Pinpoint the cell where the given text exists, returning its [X, Y] midpoint coordinate. 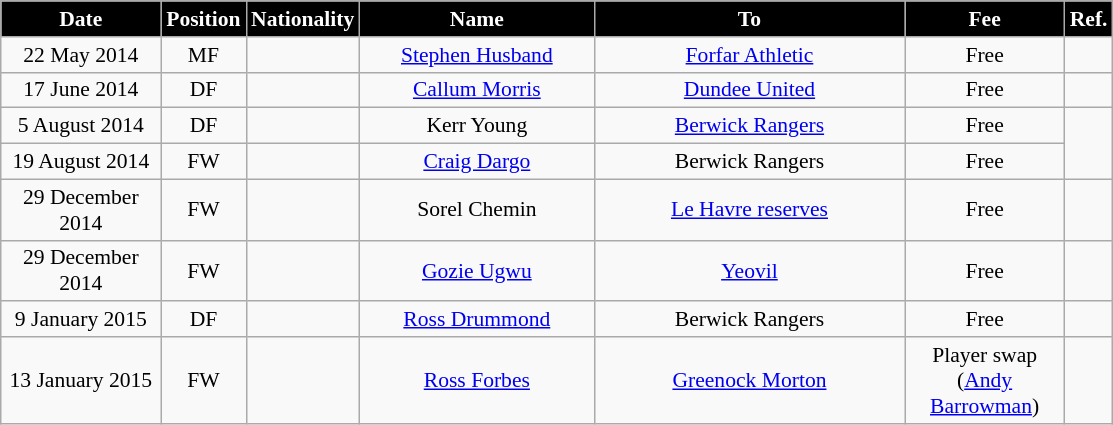
Ross Forbes [476, 380]
13 January 2015 [81, 380]
Ross Drummond [476, 320]
5 August 2014 [81, 126]
9 January 2015 [81, 320]
Le Havre reserves [749, 210]
Forfar Athletic [749, 55]
Sorel Chemin [476, 210]
Yeovil [749, 270]
Gozie Ugwu [476, 270]
17 June 2014 [81, 90]
Date [81, 19]
Craig Dargo [476, 162]
To [749, 19]
22 May 2014 [81, 55]
Nationality [302, 19]
Name [476, 19]
Callum Morris [476, 90]
Dundee United [749, 90]
MF [204, 55]
Greenock Morton [749, 380]
Ref. [1089, 19]
Kerr Young [476, 126]
Position [204, 19]
19 August 2014 [81, 162]
Fee [985, 19]
Player swap(Andy Barrowman) [985, 380]
Stephen Husband [476, 55]
